Identify which cell holds the provided text, then report its [X, Y] central coordinate. 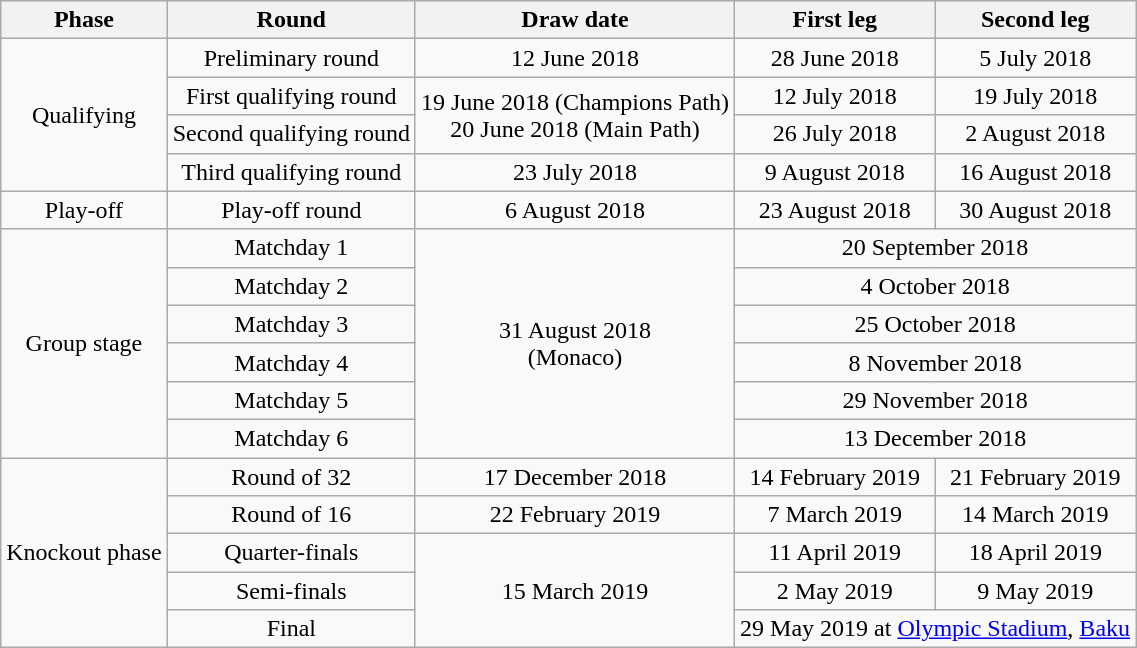
17 December 2018 [574, 477]
Third qualifying round [291, 172]
28 June 2018 [836, 58]
Second qualifying round [291, 134]
26 July 2018 [836, 134]
15 March 2019 [574, 591]
Semi-finals [291, 591]
29 November 2018 [936, 400]
Round of 32 [291, 477]
31 August 2018(Monaco) [574, 343]
Matchday 6 [291, 438]
Quarter-finals [291, 553]
21 February 2019 [1036, 477]
7 March 2019 [836, 515]
13 December 2018 [936, 438]
18 April 2019 [1036, 553]
8 November 2018 [936, 362]
9 August 2018 [836, 172]
12 July 2018 [836, 96]
2 August 2018 [1036, 134]
Matchday 4 [291, 362]
14 March 2019 [1036, 515]
23 August 2018 [836, 210]
6 August 2018 [574, 210]
20 September 2018 [936, 248]
11 April 2019 [836, 553]
4 October 2018 [936, 286]
5 July 2018 [1036, 58]
Play-off [84, 210]
Final [291, 629]
Draw date [574, 20]
2 May 2019 [836, 591]
Qualifying [84, 115]
Matchday 1 [291, 248]
9 May 2019 [1036, 591]
Matchday 2 [291, 286]
Phase [84, 20]
19 July 2018 [1036, 96]
30 August 2018 [1036, 210]
Knockout phase [84, 553]
25 October 2018 [936, 324]
29 May 2019 at Olympic Stadium, Baku [936, 629]
19 June 2018 (Champions Path)20 June 2018 (Main Path) [574, 115]
22 February 2019 [574, 515]
Round [291, 20]
12 June 2018 [574, 58]
23 July 2018 [574, 172]
14 February 2019 [836, 477]
Group stage [84, 343]
Play-off round [291, 210]
First leg [836, 20]
Round of 16 [291, 515]
First qualifying round [291, 96]
Second leg [1036, 20]
Matchday 3 [291, 324]
Preliminary round [291, 58]
16 August 2018 [1036, 172]
Matchday 5 [291, 400]
